Detect which cell encompasses the target text, then output its (X, Y) center coordinate. 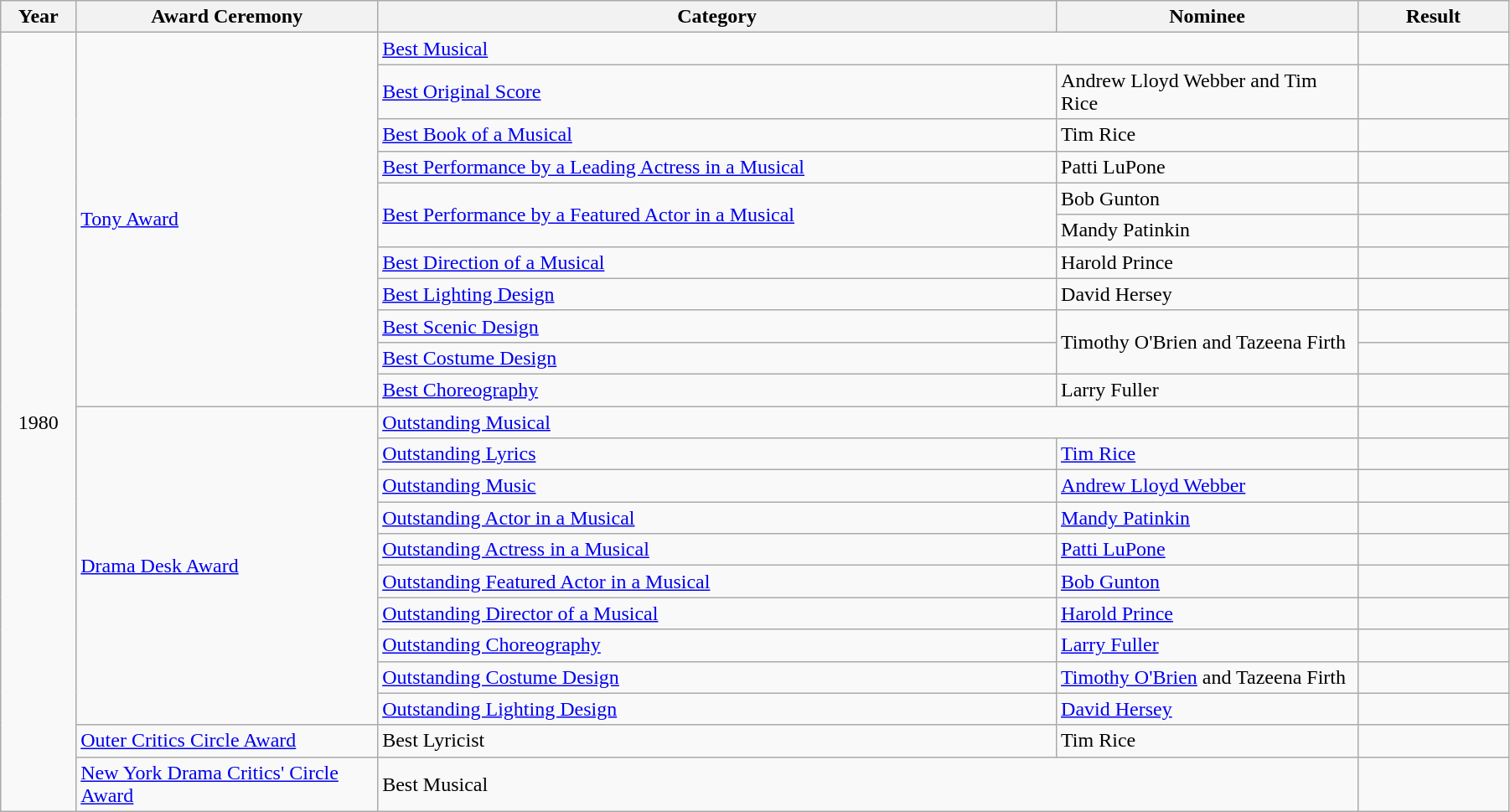
New York Drama Critics' Circle Award (227, 784)
Year (39, 17)
Outstanding Actor in a Musical (717, 518)
Drama Desk Award (227, 565)
Best Performance by a Leading Actress in a Musical (717, 167)
Outstanding Featured Actor in a Musical (717, 582)
Tony Award (227, 220)
Best Direction of a Musical (717, 262)
Best Costume Design (717, 358)
Outstanding Choreography (717, 645)
Best Book of a Musical (717, 135)
Best Original Score (717, 92)
Outer Critics Circle Award (227, 741)
Best Performance by a Featured Actor in a Musical (717, 215)
Outstanding Lighting Design (717, 709)
Award Ceremony (227, 17)
Result (1433, 17)
Outstanding Music (717, 486)
Best Scenic Design (717, 326)
Best Lighting Design (717, 294)
1980 (39, 422)
Andrew Lloyd Webber (1207, 486)
Category (717, 17)
Nominee (1207, 17)
Outstanding Costume Design (717, 677)
Outstanding Lyrics (717, 454)
Best Lyricist (717, 741)
Outstanding Actress in a Musical (717, 550)
Outstanding Director of a Musical (717, 613)
Outstanding Musical (868, 422)
Andrew Lloyd Webber and Tim Rice (1207, 92)
Best Choreography (717, 390)
